Output the [X, Y] coordinate of the center of the cell containing the given text.  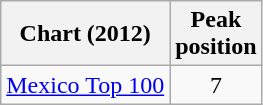
Peakposition [216, 34]
Mexico Top 100 [86, 85]
7 [216, 85]
Chart (2012) [86, 34]
